Provide the (x, y) coordinate of the cell's center where the given text is located.  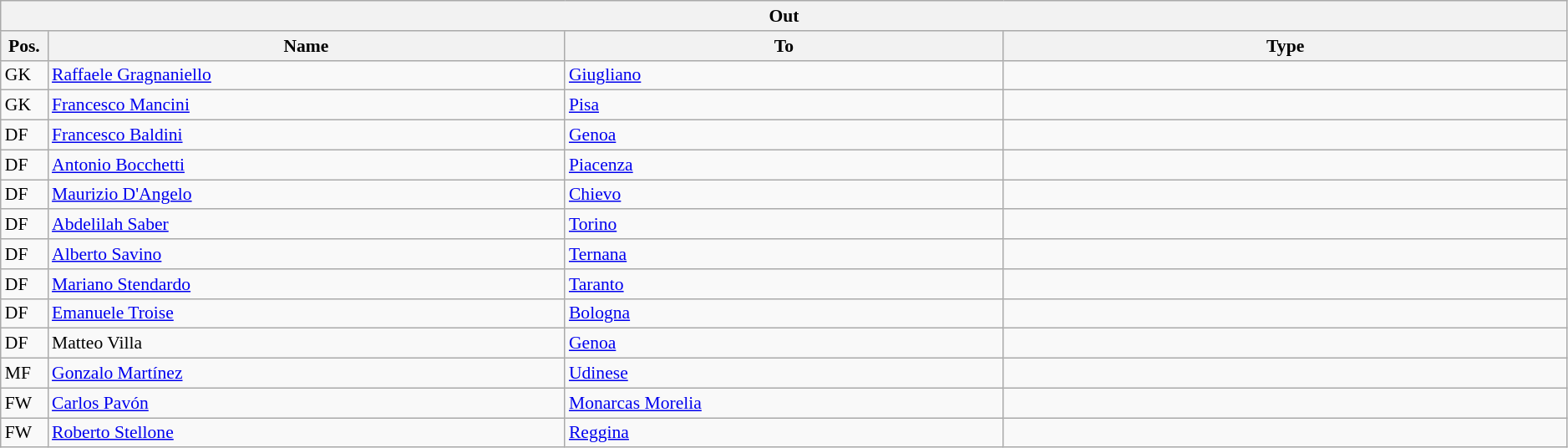
MF (24, 374)
Reggina (784, 433)
Antonio Bocchetti (306, 165)
Emanuele Troise (306, 313)
Pisa (784, 105)
To (784, 46)
Pos. (24, 46)
Giugliano (784, 75)
Chievo (784, 195)
Francesco Mancini (306, 105)
Roberto Stellone (306, 433)
Abdelilah Saber (306, 225)
Monarcas Morelia (784, 403)
Matteo Villa (306, 344)
Francesco Baldini (306, 135)
Torino (784, 225)
Maurizio D'Angelo (306, 195)
Out (784, 16)
Gonzalo Martínez (306, 374)
Ternana (784, 254)
Type (1285, 46)
Piacenza (784, 165)
Mariano Stendardo (306, 284)
Raffaele Gragnaniello (306, 75)
Bologna (784, 313)
Name (306, 46)
Taranto (784, 284)
Udinese (784, 374)
Alberto Savino (306, 254)
Carlos Pavón (306, 403)
